Return the [x, y] coordinate for the center point of the cell that contains the specified text.  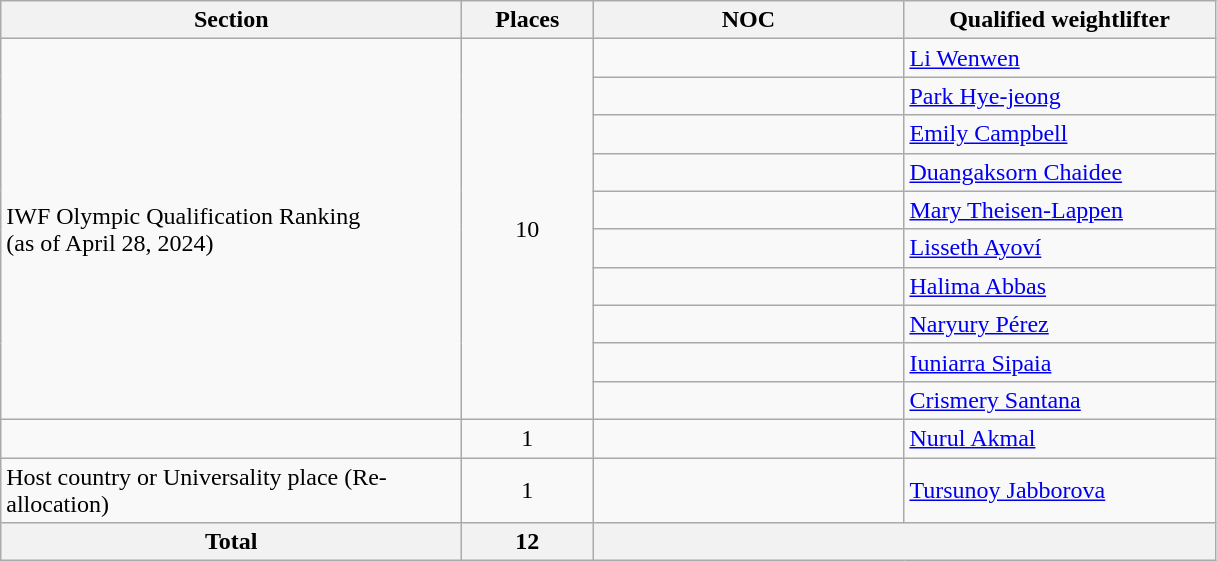
Emily Campbell [1060, 134]
NOC [748, 20]
Park Hye-jeong [1060, 96]
Qualified weightlifter [1060, 20]
Host country or Universality place (Re-allocation) [232, 490]
Mary Theisen-Lappen [1060, 210]
Section [232, 20]
Halima Abbas [1060, 286]
Iuniarra Sipaia [1060, 362]
Places [528, 20]
Crismery Santana [1060, 400]
12 [528, 542]
Li Wenwen [1060, 58]
Lisseth Ayoví [1060, 248]
Total [232, 542]
Nurul Akmal [1060, 438]
IWF Olympic Qualification Ranking(as of April 28, 2024) [232, 230]
10 [528, 230]
Naryury Pérez [1060, 324]
Duangaksorn Chaidee [1060, 172]
Tursunoy Jabborova [1060, 490]
